For the text-containing cell, return its midpoint in (x, y) coordinate format. 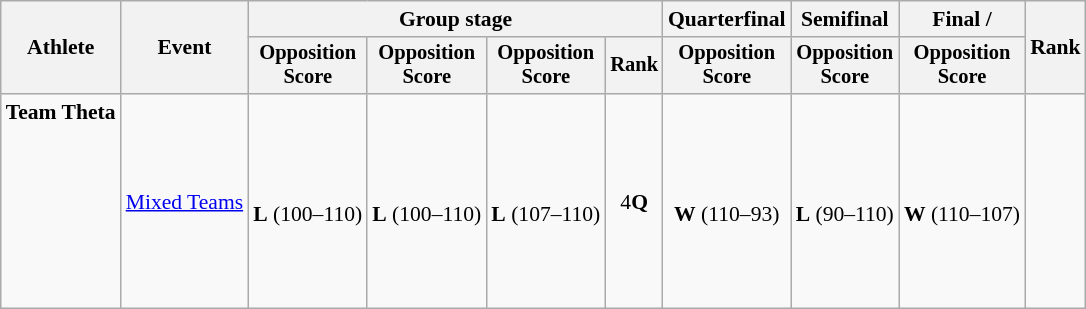
Mixed Teams (185, 201)
Quarterfinal (727, 19)
W (110–93) (727, 201)
Athlete (61, 48)
Event (185, 48)
Semifinal (845, 19)
Final / (962, 19)
Team Theta (61, 201)
Group stage (456, 19)
4Q (634, 201)
W (110–107) (962, 201)
L (107–110) (546, 201)
L (90–110) (845, 201)
